Determine the (X, Y) coordinate at the center of the cell enclosing the given text.  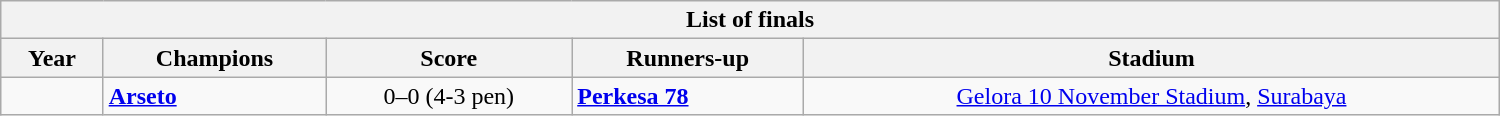
Score (449, 58)
List of finals (750, 20)
Gelora 10 November Stadium, Surabaya (1152, 96)
Stadium (1152, 58)
Arseto (214, 96)
Year (52, 58)
Runners-up (688, 58)
Champions (214, 58)
0–0 (4-3 pen) (449, 96)
Perkesa 78 (688, 96)
